Return the (x, y) coordinate for the center point of the cell that contains the specified text.  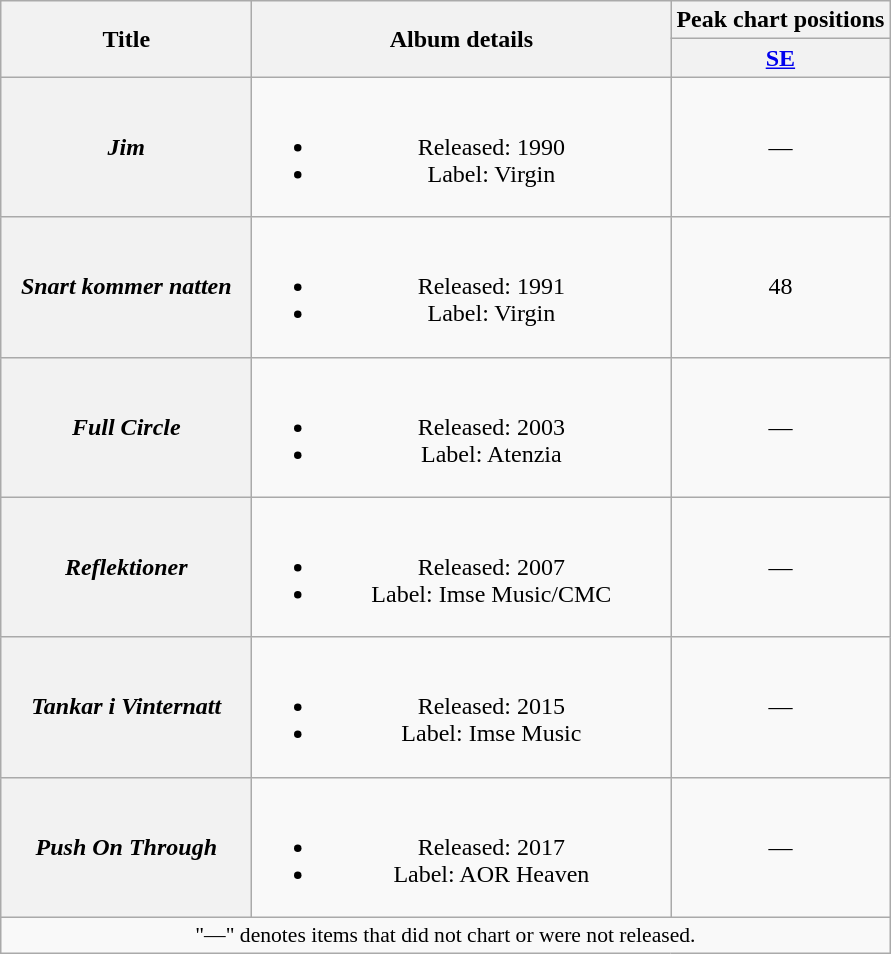
Released: 1991Label: Virgin (462, 287)
Album details (462, 39)
Jim (126, 147)
Released: 2017Label: AOR Heaven (462, 847)
SE (780, 58)
Peak chart positions (780, 20)
Full Circle (126, 427)
Released: 2007Label: Imse Music/CMC (462, 567)
Released: 1990Label: Virgin (462, 147)
Released: 2003Label: Atenzia (462, 427)
Title (126, 39)
Reflektioner (126, 567)
Snart kommer natten (126, 287)
Tankar i Vinternatt (126, 707)
Released: 2015Label: Imse Music (462, 707)
Push On Through (126, 847)
48 (780, 287)
"—" denotes items that did not chart or were not released. (446, 935)
